Find where the given text appears and provide that cell's center as (X, Y) coordinate. 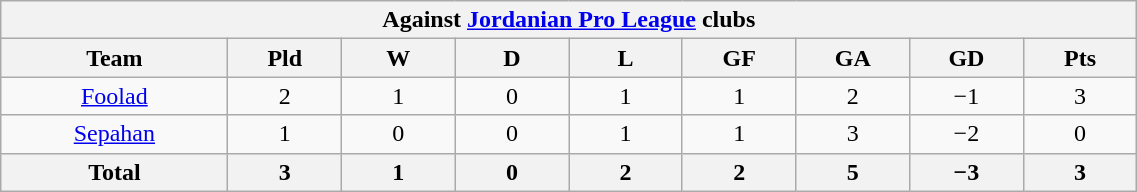
GF (739, 58)
5 (853, 172)
W (399, 58)
Sepahan (114, 134)
GA (853, 58)
Against Jordanian Pro League clubs (569, 20)
D (512, 58)
−3 (967, 172)
Total (114, 172)
Pld (285, 58)
−1 (967, 96)
Foolad (114, 96)
Team (114, 58)
Pts (1080, 58)
−2 (967, 134)
L (626, 58)
GD (967, 58)
